Search for the cell housing the specified text and yield its [x, y] center coordinate. 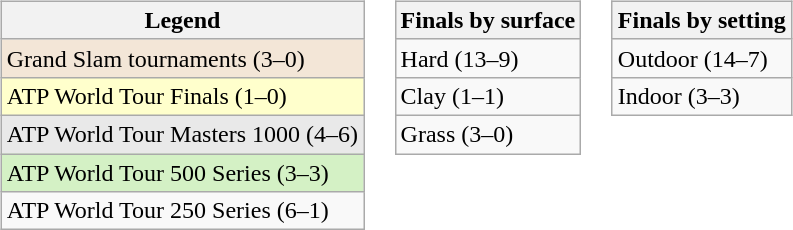
Grand Slam tournaments (3–0) [182, 58]
Legend [182, 20]
ATP World Tour 500 Series (3–3) [182, 173]
Hard (13–9) [488, 58]
ATP World Tour Finals (1–0) [182, 96]
ATP World Tour 250 Series (6–1) [182, 211]
ATP World Tour Masters 1000 (4–6) [182, 134]
Indoor (3–3) [702, 96]
Finals by setting [702, 20]
Outdoor (14–7) [702, 58]
Clay (1–1) [488, 96]
Finals by surface [488, 20]
Grass (3–0) [488, 134]
